Identify which cell holds the provided text, then report its [x, y] central coordinate. 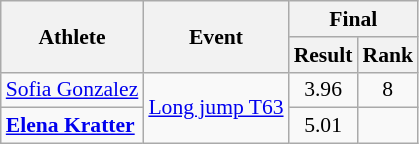
Sofia Gonzalez [72, 90]
Rank [388, 55]
Event [216, 36]
Final [354, 19]
Long jump T63 [216, 108]
8 [388, 90]
5.01 [324, 126]
Elena Kratter [72, 126]
Athlete [72, 36]
Result [324, 55]
3.96 [324, 90]
